Extract the (x, y) coordinate from the center of the cell holding the provided text.  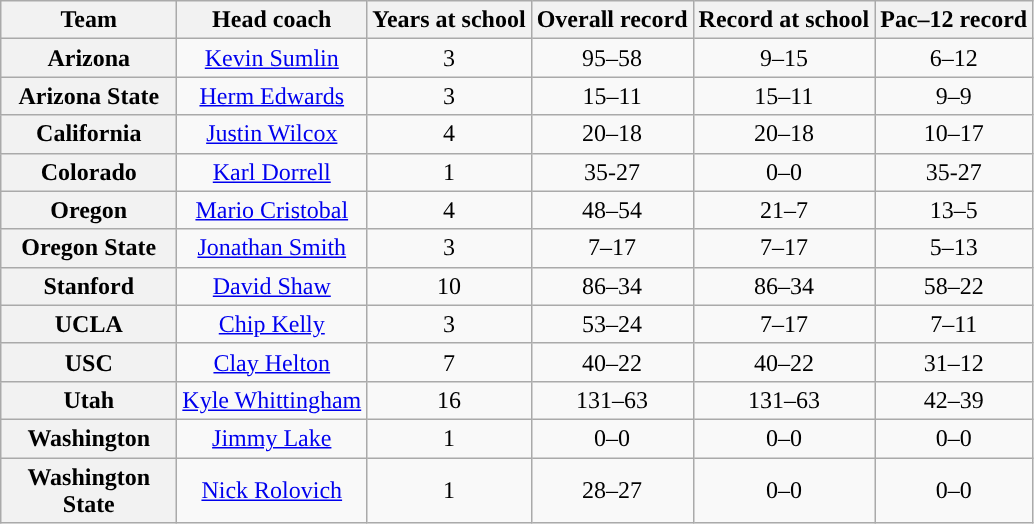
7–11 (954, 324)
Herm Edwards (272, 96)
95–58 (612, 58)
48–54 (612, 210)
Nick Rolovich (272, 490)
USC (89, 362)
Washington (89, 438)
Kevin Sumlin (272, 58)
Justin Wilcox (272, 134)
Arizona (89, 58)
Overall record (612, 20)
13–5 (954, 210)
16 (449, 400)
Arizona State (89, 96)
58–22 (954, 286)
Pac–12 record (954, 20)
10 (449, 286)
53–24 (612, 324)
Team (89, 20)
21–7 (784, 210)
Karl Dorrell (272, 172)
6–12 (954, 58)
31–12 (954, 362)
10–17 (954, 134)
Kyle Whittingham (272, 400)
Jimmy Lake (272, 438)
5–13 (954, 248)
Utah (89, 400)
Washington State (89, 490)
Clay Helton (272, 362)
Years at school (449, 20)
California (89, 134)
Mario Cristobal (272, 210)
Chip Kelly (272, 324)
David Shaw (272, 286)
Oregon State (89, 248)
42–39 (954, 400)
Colorado (89, 172)
9–9 (954, 96)
Oregon (89, 210)
Head coach (272, 20)
7 (449, 362)
UCLA (89, 324)
Record at school (784, 20)
9–15 (784, 58)
Jonathan Smith (272, 248)
Stanford (89, 286)
28–27 (612, 490)
